Locate the cell with the specified text and output its (X, Y) center coordinate. 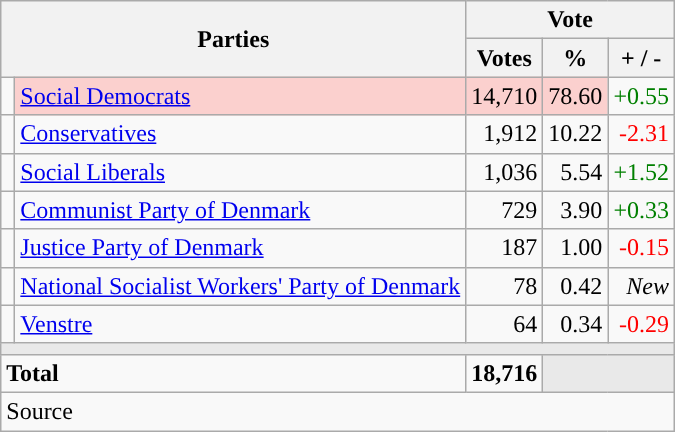
New (642, 286)
5.54 (576, 172)
Conservatives (240, 134)
Vote (570, 20)
1,036 (504, 172)
-2.31 (642, 134)
Total (234, 373)
0.42 (576, 286)
1.00 (576, 248)
Social Liberals (240, 172)
64 (504, 324)
+ / - (642, 58)
Parties (234, 39)
14,710 (504, 96)
78.60 (576, 96)
% (576, 58)
Votes (504, 58)
187 (504, 248)
Source (338, 411)
Venstre (240, 324)
-0.15 (642, 248)
729 (504, 210)
0.34 (576, 324)
Justice Party of Denmark (240, 248)
+0.55 (642, 96)
+1.52 (642, 172)
Social Democrats (240, 96)
1,912 (504, 134)
Communist Party of Denmark (240, 210)
+0.33 (642, 210)
10.22 (576, 134)
18,716 (504, 373)
-0.29 (642, 324)
78 (504, 286)
National Socialist Workers' Party of Denmark (240, 286)
3.90 (576, 210)
